For the text-containing cell, return its midpoint in (X, Y) coordinate format. 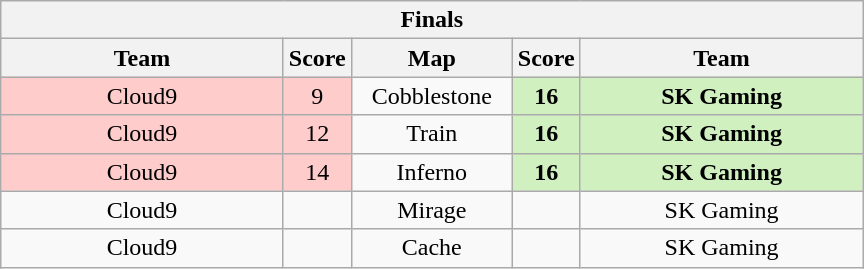
14 (317, 172)
Cobblestone (432, 96)
Finals (432, 20)
Mirage (432, 210)
Inferno (432, 172)
12 (317, 134)
Cache (432, 248)
9 (317, 96)
Map (432, 58)
Train (432, 134)
